Search for the cell housing the specified text and yield its (x, y) center coordinate. 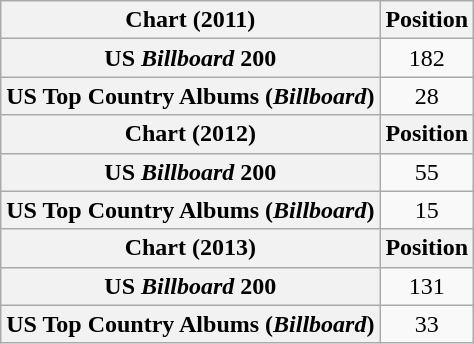
28 (427, 96)
131 (427, 286)
15 (427, 210)
Chart (2011) (190, 20)
Chart (2012) (190, 134)
55 (427, 172)
Chart (2013) (190, 248)
33 (427, 324)
182 (427, 58)
